Extract the (X, Y) coordinate from the center of the cell holding the provided text.  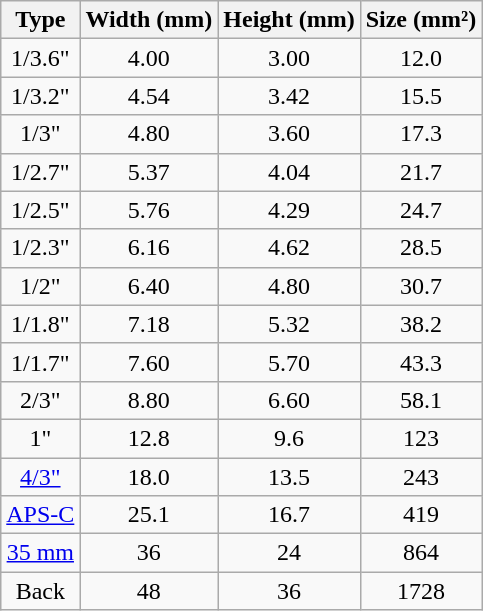
2/3" (40, 400)
4.00 (149, 58)
18.0 (149, 477)
1" (40, 438)
4/3" (40, 477)
43.3 (421, 362)
Height (mm) (289, 20)
1/3.6" (40, 58)
5.37 (149, 172)
6.16 (149, 248)
4.62 (289, 248)
7.18 (149, 324)
16.7 (289, 515)
1728 (421, 591)
17.3 (421, 134)
Size (mm²) (421, 20)
1/1.8" (40, 324)
15.5 (421, 96)
6.40 (149, 286)
1/2.5" (40, 210)
5.70 (289, 362)
6.60 (289, 400)
8.80 (149, 400)
1/1.7" (40, 362)
25.1 (149, 515)
1/2.7" (40, 172)
9.6 (289, 438)
1/3.2" (40, 96)
3.00 (289, 58)
48 (149, 591)
123 (421, 438)
30.7 (421, 286)
1/2" (40, 286)
58.1 (421, 400)
21.7 (421, 172)
Back (40, 591)
3.60 (289, 134)
419 (421, 515)
1/2.3" (40, 248)
13.5 (289, 477)
243 (421, 477)
28.5 (421, 248)
7.60 (149, 362)
Width (mm) (149, 20)
1/3" (40, 134)
4.04 (289, 172)
24 (289, 553)
Type (40, 20)
3.42 (289, 96)
24.7 (421, 210)
12.8 (149, 438)
4.29 (289, 210)
4.54 (149, 96)
12.0 (421, 58)
APS-C (40, 515)
35 mm (40, 553)
38.2 (421, 324)
5.32 (289, 324)
5.76 (149, 210)
864 (421, 553)
